From the cell containing the given text, extract its center point as [X, Y] coordinate. 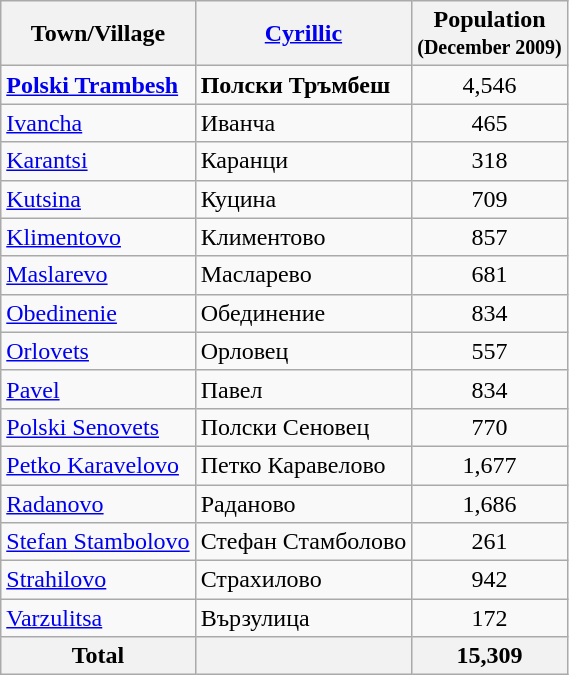
Иванча [304, 123]
Страхилово [304, 580]
Павел [304, 389]
Population(December 2009) [490, 34]
Strahilovo [98, 580]
Total [98, 656]
465 [490, 123]
Maslarevo [98, 275]
Town/Village [98, 34]
Varzulitsa [98, 618]
Karantsi [98, 161]
Petko Karavelovo [98, 465]
Орловец [304, 351]
Klimentovo [98, 237]
Куцина [304, 199]
681 [490, 275]
15,309 [490, 656]
261 [490, 542]
Полски Сеновец [304, 427]
Раданово [304, 503]
770 [490, 427]
Stefan Stambolovo [98, 542]
Orlovets [98, 351]
Обединение [304, 313]
Климентово [304, 237]
4,546 [490, 85]
Масларево [304, 275]
942 [490, 580]
709 [490, 199]
1,677 [490, 465]
Polski Trambesh [98, 85]
Radanovo [98, 503]
Петко Каравелово [304, 465]
Полски Тръмбеш [304, 85]
Вързулица [304, 618]
Polski Senovets [98, 427]
Стефан Стамболово [304, 542]
172 [490, 618]
Kutsina [98, 199]
Obedinenie [98, 313]
1,686 [490, 503]
Каранци [304, 161]
857 [490, 237]
Ivancha [98, 123]
557 [490, 351]
Cyrillic [304, 34]
318 [490, 161]
Pavel [98, 389]
